For the text-containing cell, return its midpoint in (X, Y) coordinate format. 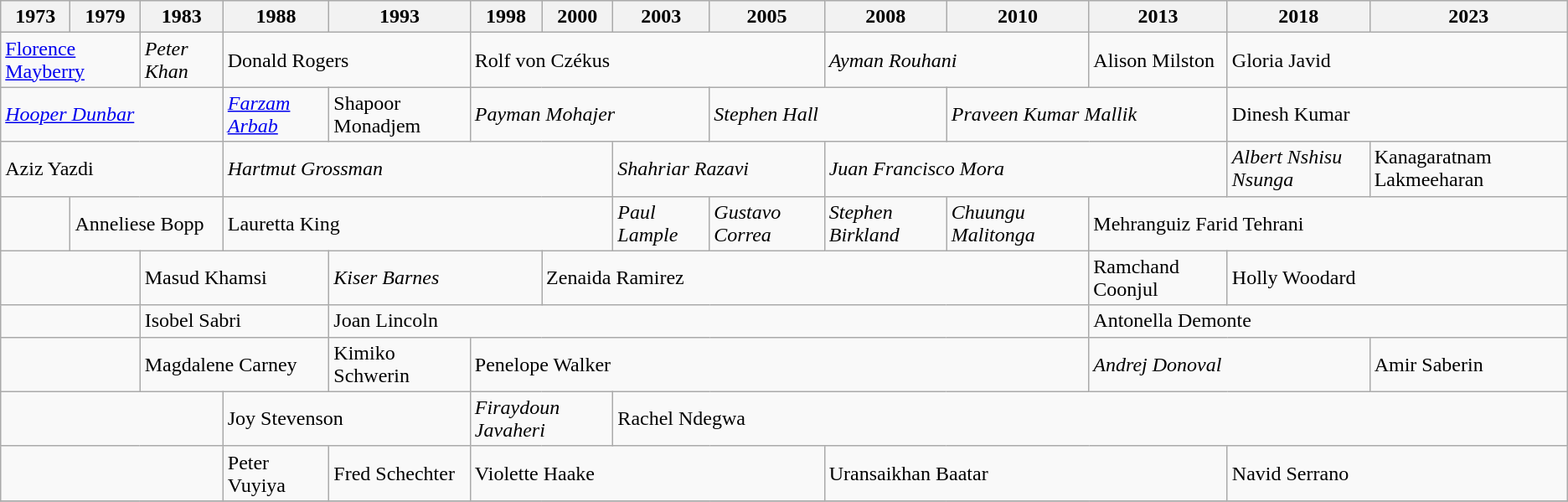
2000 (578, 17)
2003 (662, 17)
Shahriar Razavi (719, 169)
Donald Rogers (347, 60)
Amir Saberin (1468, 364)
Rolf von Czékus (647, 60)
Violette Haake (647, 473)
Peter Khan (181, 60)
2005 (767, 17)
1998 (506, 17)
Andrej Donoval (1230, 364)
Shapoor Monadjem (400, 114)
Joan Lincoln (709, 321)
Albert Nshisu Nsunga (1298, 169)
Holly Woodard (1397, 278)
Anneliese Bopp (147, 223)
Gloria Javid (1397, 60)
Kanagaratnam Lakmeeharan (1468, 169)
2013 (1158, 17)
Kimiko Schwerin (400, 364)
Chuungu Malitonga (1018, 223)
1973 (35, 17)
Juan Francisco Mora (1025, 169)
Joy Stevenson (347, 419)
Magdalene Carney (235, 364)
2018 (1298, 17)
Zenaida Ramirez (816, 278)
Kiser Barnes (436, 278)
Aziz Yazdi (112, 169)
Uransaikhan Baatar (1025, 473)
1979 (106, 17)
Masud Khamsi (235, 278)
1993 (400, 17)
1983 (181, 17)
Farzam Arbab (276, 114)
Payman Mohajer (590, 114)
Penelope Walker (779, 364)
Hooper Dunbar (112, 114)
Peter Vuyiya (276, 473)
Fred Schechter (400, 473)
Praveen Kumar Mallik (1087, 114)
Florence Mayberry (70, 60)
Hartmut Grossman (418, 169)
1988 (276, 17)
Isobel Sabri (235, 321)
Antonella Demonte (1328, 321)
Lauretta King (418, 223)
Dinesh Kumar (1397, 114)
Stephen Birkland (885, 223)
Stephen Hall (828, 114)
Firaydoun Javaheri (541, 419)
Paul Lample (662, 223)
Gustavo Correa (767, 223)
2023 (1468, 17)
Navid Serrano (1397, 473)
Ayman Rouhani (957, 60)
2008 (885, 17)
Rachel Ndegwa (1091, 419)
Ramchand Coonjul (1158, 278)
Mehranguiz Farid Tehrani (1328, 223)
Alison Milston (1158, 60)
2010 (1018, 17)
